Search for the cell housing the specified text and yield its (X, Y) center coordinate. 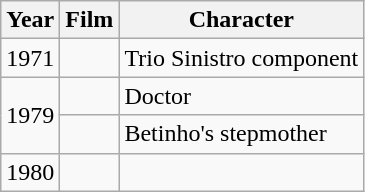
Doctor (242, 96)
Betinho's stepmother (242, 134)
1979 (30, 115)
1971 (30, 58)
Character (242, 20)
Year (30, 20)
Trio Sinistro component (242, 58)
Film (90, 20)
1980 (30, 172)
